Identify which cell holds the provided text, then report its (X, Y) central coordinate. 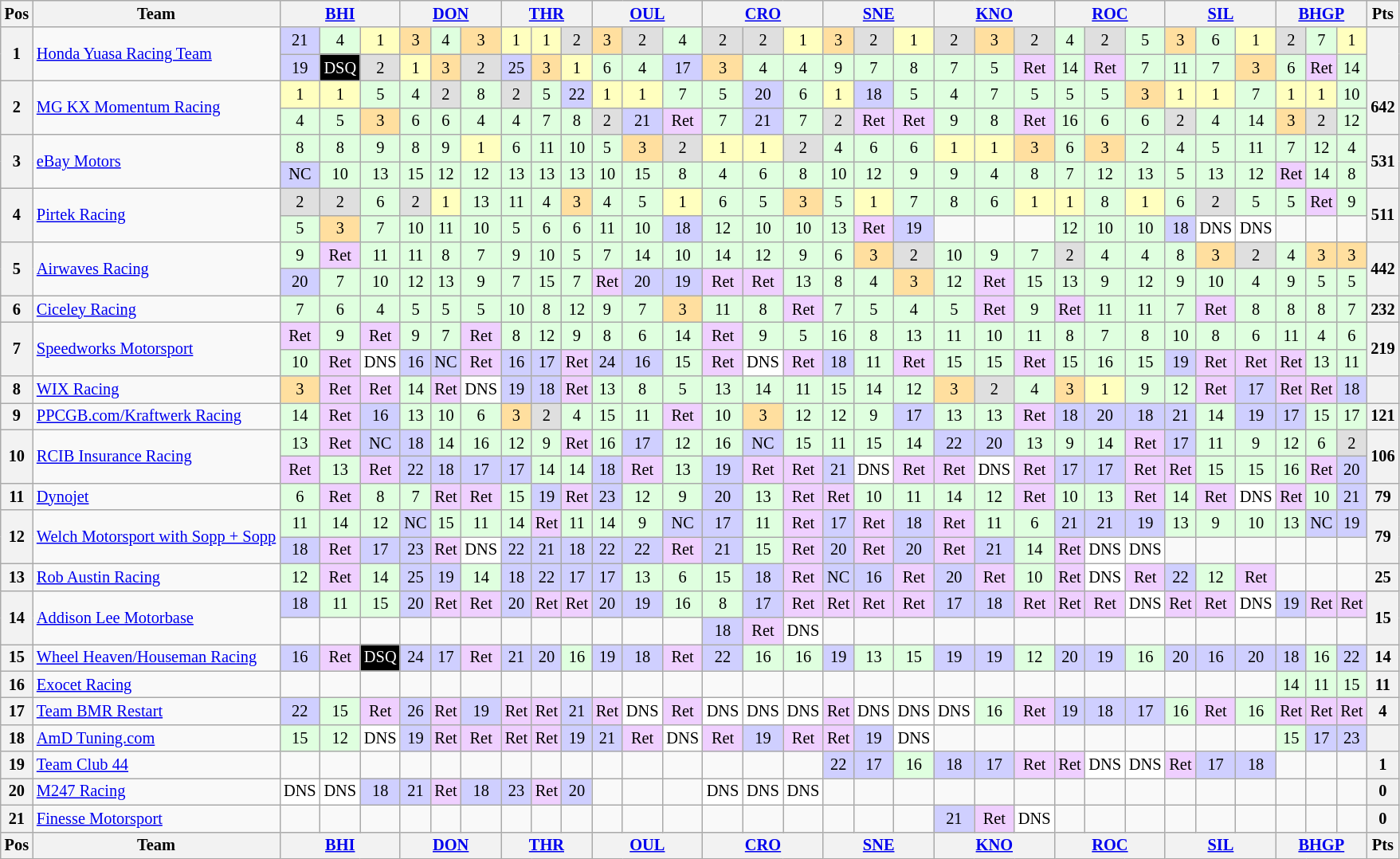
Welch Motorsport with Sopp + Sopp (156, 537)
Finesse Motorsport (156, 818)
AmD Tuning.com (156, 738)
Team BMR Restart (156, 711)
Pirtek Racing (156, 215)
106 (1382, 456)
232 (1382, 309)
eBay Motors (156, 161)
Speedworks Motorsport (156, 349)
511 (1382, 215)
Exocet Racing (156, 684)
PPCGB.com/Kraftwerk Racing (156, 416)
219 (1382, 349)
Rob Austin Racing (156, 577)
Honda Yuasa Racing Team (156, 54)
442 (1382, 268)
M247 Racing (156, 791)
Airwaves Racing (156, 268)
Dynojet (156, 496)
642 (1382, 107)
WIX Racing (156, 390)
RCIB Insurance Racing (156, 456)
Team Club 44 (156, 765)
121 (1382, 416)
Wheel Heaven/Houseman Racing (156, 657)
26 (415, 711)
Addison Lee Motorbase (156, 617)
Ciceley Racing (156, 309)
531 (1382, 161)
MG KX Momentum Racing (156, 107)
